Scan for the cell matching the given text and deliver its [x, y] coordinate at center. 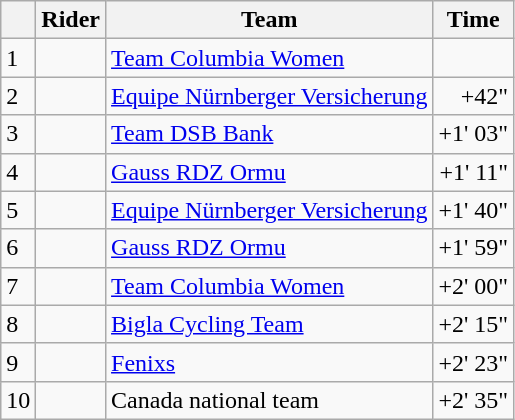
10 [18, 400]
Fenixs [270, 362]
+2' 15" [474, 324]
+2' 35" [474, 400]
+1' 03" [474, 134]
9 [18, 362]
Team [270, 20]
+1' 40" [474, 210]
Rider [71, 20]
Team DSB Bank [270, 134]
Canada national team [270, 400]
6 [18, 248]
Bigla Cycling Team [270, 324]
5 [18, 210]
+2' 00" [474, 286]
+42" [474, 96]
4 [18, 172]
8 [18, 324]
Time [474, 20]
2 [18, 96]
3 [18, 134]
+1' 11" [474, 172]
+1' 59" [474, 248]
+2' 23" [474, 362]
1 [18, 58]
7 [18, 286]
